Capture the cell that displays the provided text and extract its [x, y] central coordinate. 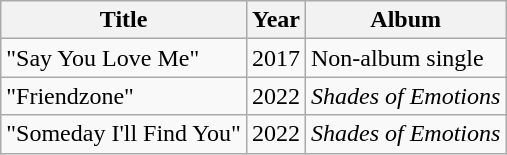
Non-album single [406, 58]
2017 [276, 58]
"Say You Love Me" [124, 58]
Year [276, 20]
"Friendzone" [124, 96]
Title [124, 20]
"Someday I'll Find You" [124, 134]
Album [406, 20]
